Detect which cell encompasses the target text, then output its (X, Y) center coordinate. 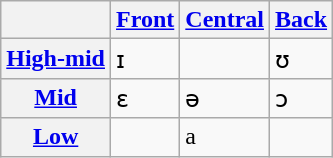
ə (225, 98)
Mid (56, 98)
ɔ (302, 98)
ɪ (146, 59)
a (225, 137)
ɛ (146, 98)
Low (56, 137)
Front (146, 20)
Back (302, 20)
High-mid (56, 59)
ʊ (302, 59)
Central (225, 20)
